Capture the cell that displays the provided text and extract its (X, Y) central coordinate. 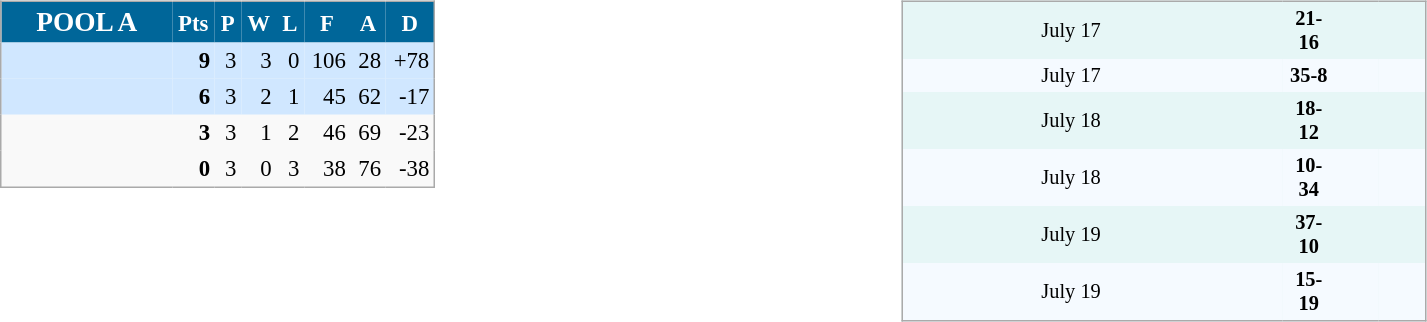
6 (194, 96)
18-12 (1309, 120)
76 (368, 168)
62 (368, 96)
L (290, 22)
21-16 (1309, 30)
46 (328, 132)
-17 (410, 96)
106 (328, 60)
A (368, 22)
69 (368, 132)
P (228, 22)
35-8 (1309, 76)
37-10 (1309, 234)
28 (368, 60)
D (410, 22)
10-34 (1309, 178)
Pts (194, 22)
-38 (410, 168)
15-19 (1309, 292)
38 (328, 168)
9 (194, 60)
F (328, 22)
POOL A (86, 22)
W (258, 22)
+78 (410, 60)
-23 (410, 132)
45 (328, 96)
